Extract the (x, y) coordinate from the center of the cell holding the provided text.  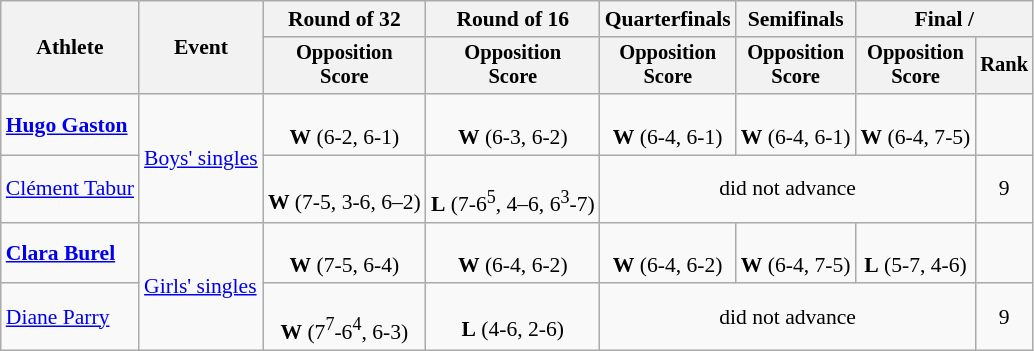
W (7-5, 3-6, 6–2) (344, 190)
Quarterfinals (668, 19)
Clément Tabur (70, 190)
Event (201, 48)
W (6-3, 6-2) (513, 124)
Clara Burel (70, 252)
Final / (944, 19)
Round of 16 (513, 19)
L (5-7, 4-6) (916, 252)
Rank (1004, 66)
Girls' singles (201, 286)
W (77-64, 6-3) (344, 318)
Hugo Gaston (70, 124)
Diane Parry (70, 318)
W (6-2, 6-1) (344, 124)
W (7-5, 6-4) (344, 252)
L (4-6, 2-6) (513, 318)
Semifinals (796, 19)
L (7-65, 4–6, 63-7) (513, 190)
Boys' singles (201, 158)
Athlete (70, 48)
Round of 32 (344, 19)
